Output the [X, Y] coordinate of the center of the cell containing the given text.  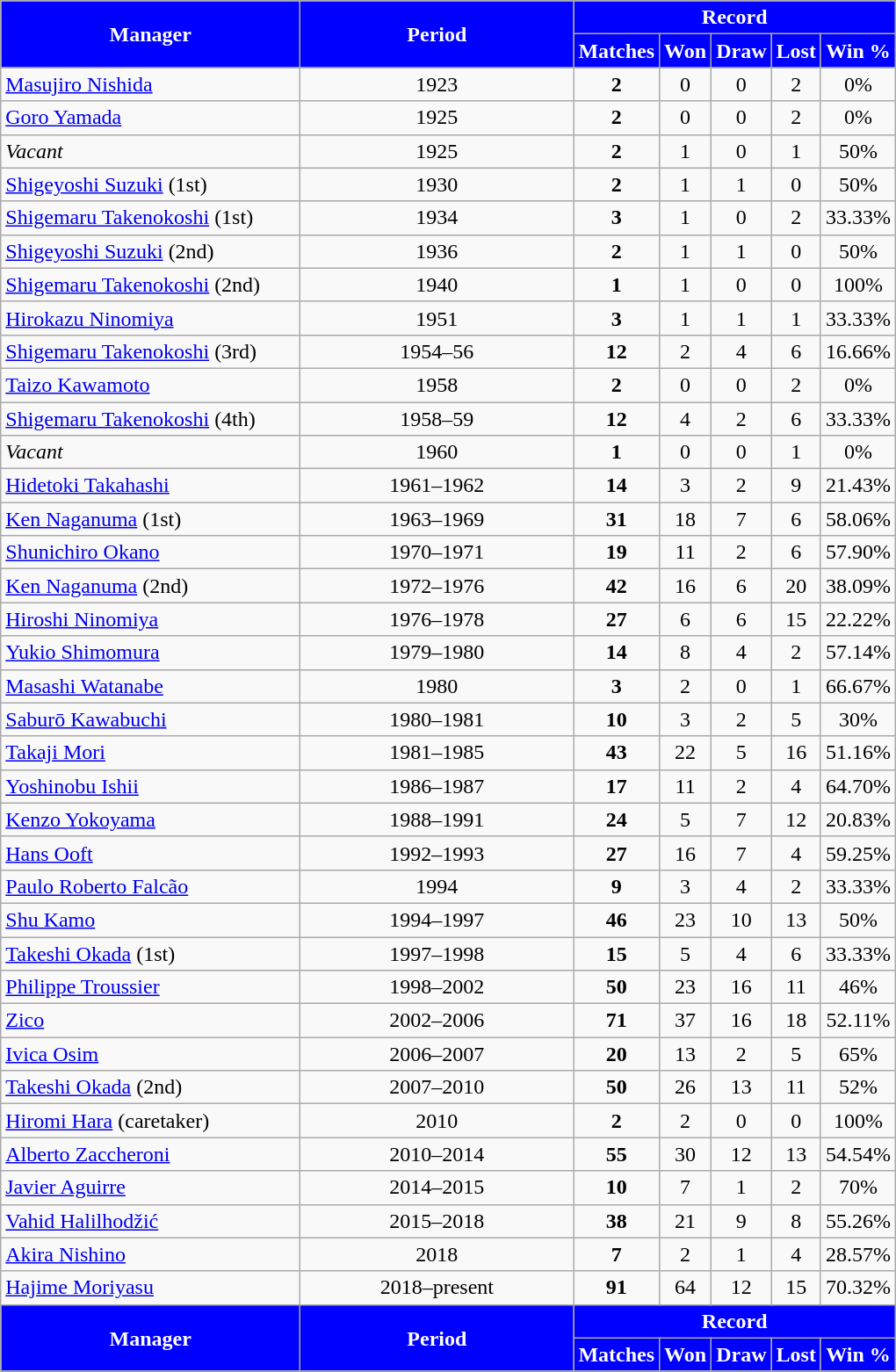
1958–59 [437, 419]
21.43% [857, 486]
59.25% [857, 853]
22 [685, 753]
1986–1987 [437, 786]
Masashi Watanabe [151, 686]
Hiroshi Ninomiya [151, 619]
2006–2007 [437, 1054]
58.06% [857, 519]
16.66% [857, 351]
Taizo Kawamoto [151, 385]
26 [685, 1087]
2014–2015 [437, 1188]
57.90% [857, 552]
1923 [437, 84]
1954–56 [437, 351]
Shigemaru Takenokoshi (1st) [151, 218]
1961–1962 [437, 486]
1940 [437, 285]
1994–1997 [437, 920]
2007–2010 [437, 1087]
2010 [437, 1121]
37 [685, 1021]
Vahid Halilhodžić [151, 1221]
1934 [437, 218]
Shigemaru Takenokoshi (3rd) [151, 351]
71 [617, 1021]
1951 [437, 318]
31 [617, 519]
1980 [437, 686]
22.22% [857, 619]
1997–1998 [437, 953]
Akira Nishino [151, 1254]
Ken Naganuma (1st) [151, 519]
55.26% [857, 1221]
2015–2018 [437, 1221]
Ken Naganuma (2nd) [151, 586]
Hidetoki Takahashi [151, 486]
2018–present [437, 1288]
Paulo Roberto Falcão [151, 886]
1972–1976 [437, 586]
52% [857, 1087]
Shigeyoshi Suzuki (1st) [151, 184]
54.54% [857, 1154]
Hirokazu Ninomiya [151, 318]
Shu Kamo [151, 920]
21 [685, 1221]
Philippe Troussier [151, 987]
1994 [437, 886]
64.70% [857, 786]
70.32% [857, 1288]
70% [857, 1188]
17 [617, 786]
Ivica Osim [151, 1054]
1979–1980 [437, 653]
64 [685, 1288]
1976–1978 [437, 619]
Hans Ooft [151, 853]
1963–1969 [437, 519]
Goro Yamada [151, 118]
65% [857, 1054]
Javier Aguirre [151, 1188]
Yoshinobu Ishii [151, 786]
28.57% [857, 1254]
Zico [151, 1021]
Hajime Moriyasu [151, 1288]
57.14% [857, 653]
2018 [437, 1254]
1958 [437, 385]
1988–1991 [437, 820]
30 [685, 1154]
52.11% [857, 1021]
Saburō Kawabuchi [151, 719]
38 [617, 1221]
1930 [437, 184]
38.09% [857, 586]
Yukio Shimomura [151, 653]
Takaji Mori [151, 753]
1981–1985 [437, 753]
55 [617, 1154]
24 [617, 820]
2010–2014 [437, 1154]
2002–2006 [437, 1021]
20.83% [857, 820]
1960 [437, 452]
Takeshi Okada (2nd) [151, 1087]
Takeshi Okada (1st) [151, 953]
91 [617, 1288]
43 [617, 753]
Shigemaru Takenokoshi (4th) [151, 419]
Shigemaru Takenokoshi (2nd) [151, 285]
51.16% [857, 753]
46% [857, 987]
Shigeyoshi Suzuki (2nd) [151, 251]
1992–1993 [437, 853]
42 [617, 586]
66.67% [857, 686]
1970–1971 [437, 552]
30% [857, 719]
Alberto Zaccheroni [151, 1154]
Kenzo Yokoyama [151, 820]
1980–1981 [437, 719]
Hiromi Hara (caretaker) [151, 1121]
19 [617, 552]
1998–2002 [437, 987]
Shunichiro Okano [151, 552]
Masujiro Nishida [151, 84]
46 [617, 920]
1936 [437, 251]
